Return the (X, Y) coordinate for the center point of the cell that contains the specified text.  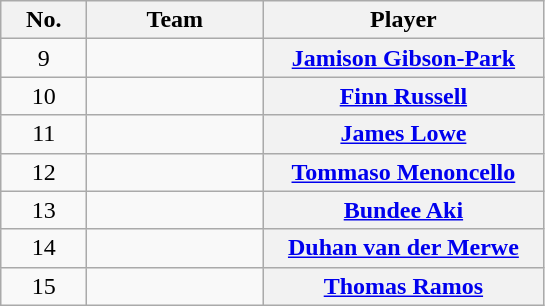
Jamison Gibson-Park (404, 58)
Player (404, 20)
15 (44, 286)
Duhan van der Merwe (404, 248)
Bundee Aki (404, 210)
Finn Russell (404, 96)
Tommaso Menoncello (404, 172)
James Lowe (404, 134)
13 (44, 210)
14 (44, 248)
10 (44, 96)
Thomas Ramos (404, 286)
12 (44, 172)
Team (175, 20)
11 (44, 134)
9 (44, 58)
No. (44, 20)
